Identify which cell holds the provided text, then report its (X, Y) central coordinate. 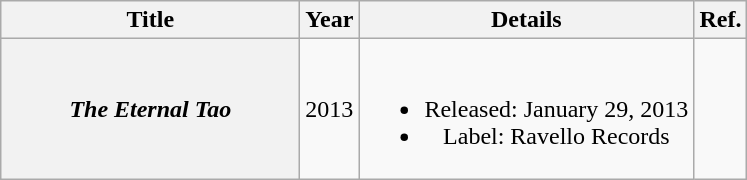
Ref. (720, 20)
Released: January 29, 2013Label: Ravello Records (526, 109)
Year (330, 20)
Details (526, 20)
Title (150, 20)
2013 (330, 109)
The Eternal Tao (150, 109)
